Extract the [x, y] coordinate from the center of the cell holding the provided text.  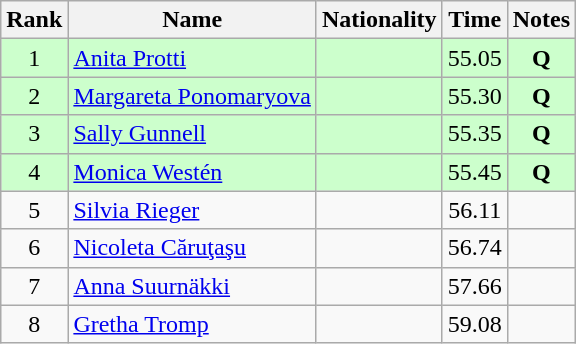
Nicoleta Căruţaşu [192, 248]
5 [34, 210]
Name [192, 20]
56.11 [474, 210]
Sally Gunnell [192, 134]
3 [34, 134]
55.30 [474, 96]
Time [474, 20]
1 [34, 58]
56.74 [474, 248]
6 [34, 248]
59.08 [474, 324]
Anna Suurnäkki [192, 286]
55.35 [474, 134]
Notes [541, 20]
57.66 [474, 286]
2 [34, 96]
Margareta Ponomaryova [192, 96]
Monica Westén [192, 172]
7 [34, 286]
Silvia Rieger [192, 210]
55.05 [474, 58]
8 [34, 324]
4 [34, 172]
Rank [34, 20]
Gretha Tromp [192, 324]
Anita Protti [192, 58]
Nationality [379, 20]
55.45 [474, 172]
